Locate the cell with the specified text and output its [x, y] center coordinate. 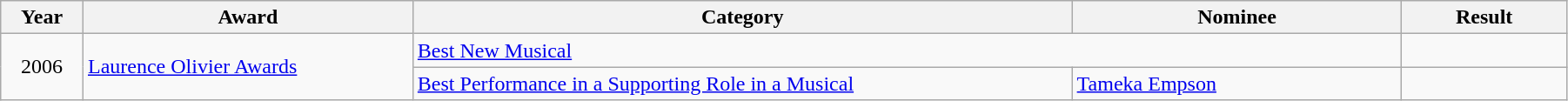
Nominee [1237, 17]
Category [742, 17]
Year [42, 17]
Best Performance in a Supporting Role in a Musical [742, 84]
Tameka Empson [1237, 84]
Best New Musical [907, 50]
Result [1484, 17]
Award [247, 17]
2006 [42, 67]
Laurence Olivier Awards [247, 67]
